Return the [x, y] coordinate for the center point of the cell that contains the specified text.  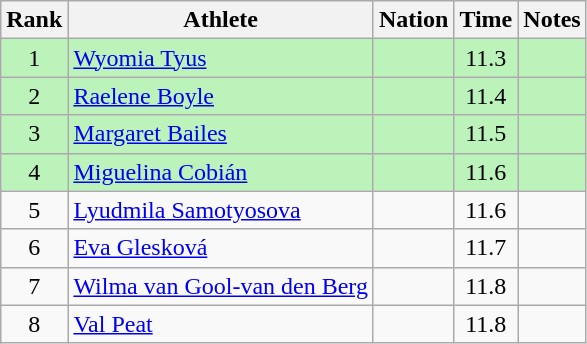
Wilma van Gool-van den Berg [221, 286]
Raelene Boyle [221, 96]
Wyomia Tyus [221, 58]
11.7 [486, 248]
8 [34, 324]
Nation [413, 20]
Miguelina Cobián [221, 172]
3 [34, 134]
Rank [34, 20]
Margaret Bailes [221, 134]
Time [486, 20]
4 [34, 172]
Val Peat [221, 324]
Athlete [221, 20]
11.3 [486, 58]
2 [34, 96]
1 [34, 58]
Notes [552, 20]
6 [34, 248]
Eva Glesková [221, 248]
11.5 [486, 134]
11.4 [486, 96]
7 [34, 286]
Lyudmila Samotyosova [221, 210]
5 [34, 210]
